Detect which cell encompasses the target text, then output its [X, Y] center coordinate. 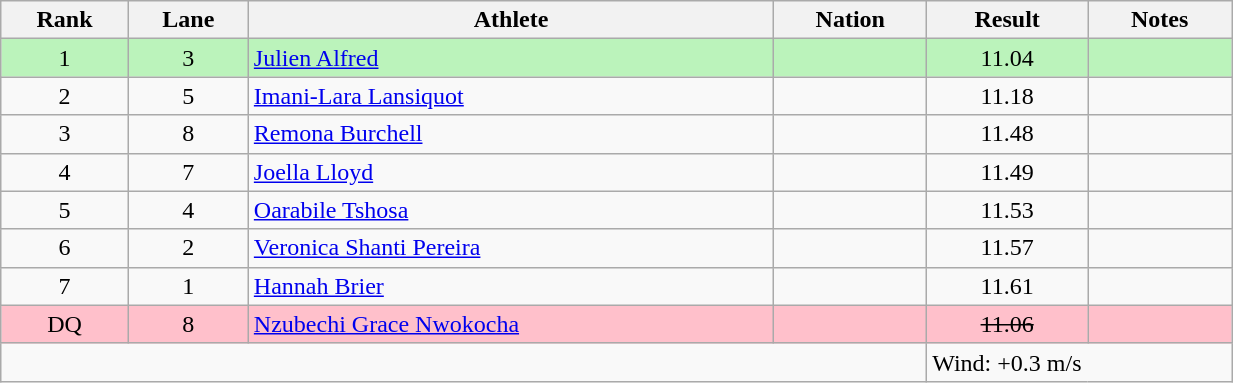
Julien Alfred [510, 58]
Result [1008, 20]
Lane [188, 20]
11.53 [1008, 210]
11.06 [1008, 324]
Oarabile Tshosa [510, 210]
Hannah Brier [510, 286]
Remona Burchell [510, 134]
Wind: +0.3 m/s [1080, 362]
DQ [65, 324]
11.48 [1008, 134]
Athlete [510, 20]
11.49 [1008, 172]
Rank [65, 20]
11.57 [1008, 248]
Nzubechi Grace Nwokocha [510, 324]
Notes [1160, 20]
Joella Lloyd [510, 172]
6 [65, 248]
11.18 [1008, 96]
11.04 [1008, 58]
Imani-Lara Lansiquot [510, 96]
Nation [850, 20]
Veronica Shanti Pereira [510, 248]
11.61 [1008, 286]
